Identify which cell holds the provided text, then report its (x, y) central coordinate. 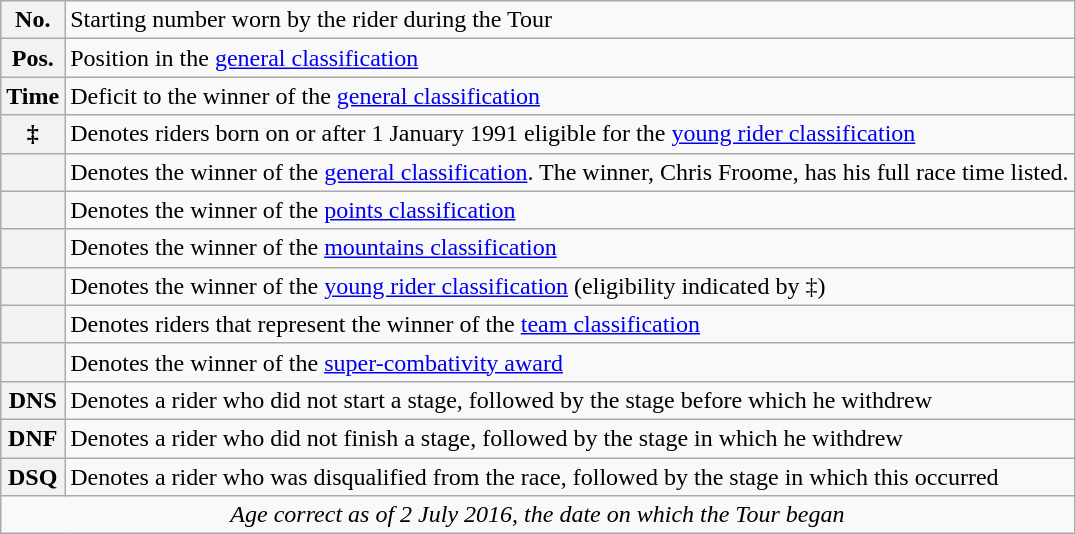
Denotes riders that represent the winner of the team classification (570, 324)
Denotes a rider who did not finish a stage, followed by the stage in which he withdrew (570, 438)
DSQ (33, 477)
Position in the general classification (570, 58)
No. (33, 20)
Starting number worn by the rider during the Tour (570, 20)
Pos. (33, 58)
Deficit to the winner of the general classification (570, 96)
Denotes the winner of the mountains classification (570, 248)
‡ (33, 134)
Denotes a rider who did not start a stage, followed by the stage before which he withdrew (570, 400)
Age correct as of 2 July 2016, the date on which the Tour began (538, 515)
Denotes the winner of the young rider classification (eligibility indicated by ‡) (570, 286)
Denotes riders born on or after 1 January 1991 eligible for the young rider classification (570, 134)
Denotes a rider who was disqualified from the race, followed by the stage in which this occurred (570, 477)
Denotes the winner of the points classification (570, 210)
DNS (33, 400)
Denotes the winner of the general classification. The winner, Chris Froome, has his full race time listed. (570, 172)
Time (33, 96)
Denotes the winner of the super-combativity award (570, 362)
DNF (33, 438)
